From the cell containing the given text, extract its center point as (X, Y) coordinate. 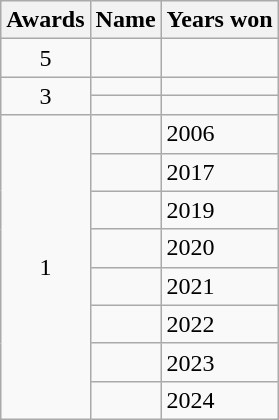
Awards (46, 20)
2019 (220, 210)
2006 (220, 134)
1 (46, 267)
2024 (220, 400)
2022 (220, 324)
3 (46, 96)
5 (46, 58)
2017 (220, 172)
2021 (220, 286)
2023 (220, 362)
2020 (220, 248)
Years won (220, 20)
Name (126, 20)
